Find where the given text appears and provide that cell's center as [x, y] coordinate. 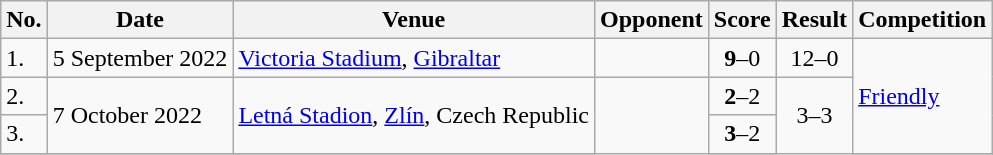
9–0 [742, 58]
3–2 [742, 134]
12–0 [814, 58]
1. [24, 58]
3. [24, 134]
2–2 [742, 96]
Venue [414, 20]
Victoria Stadium, Gibraltar [414, 58]
2. [24, 96]
Friendly [922, 96]
Score [742, 20]
Opponent [652, 20]
5 September 2022 [140, 58]
7 October 2022 [140, 115]
Competition [922, 20]
Date [140, 20]
No. [24, 20]
Result [814, 20]
3–3 [814, 115]
Letná Stadion, Zlín, Czech Republic [414, 115]
